For the text-containing cell, return its midpoint in (x, y) coordinate format. 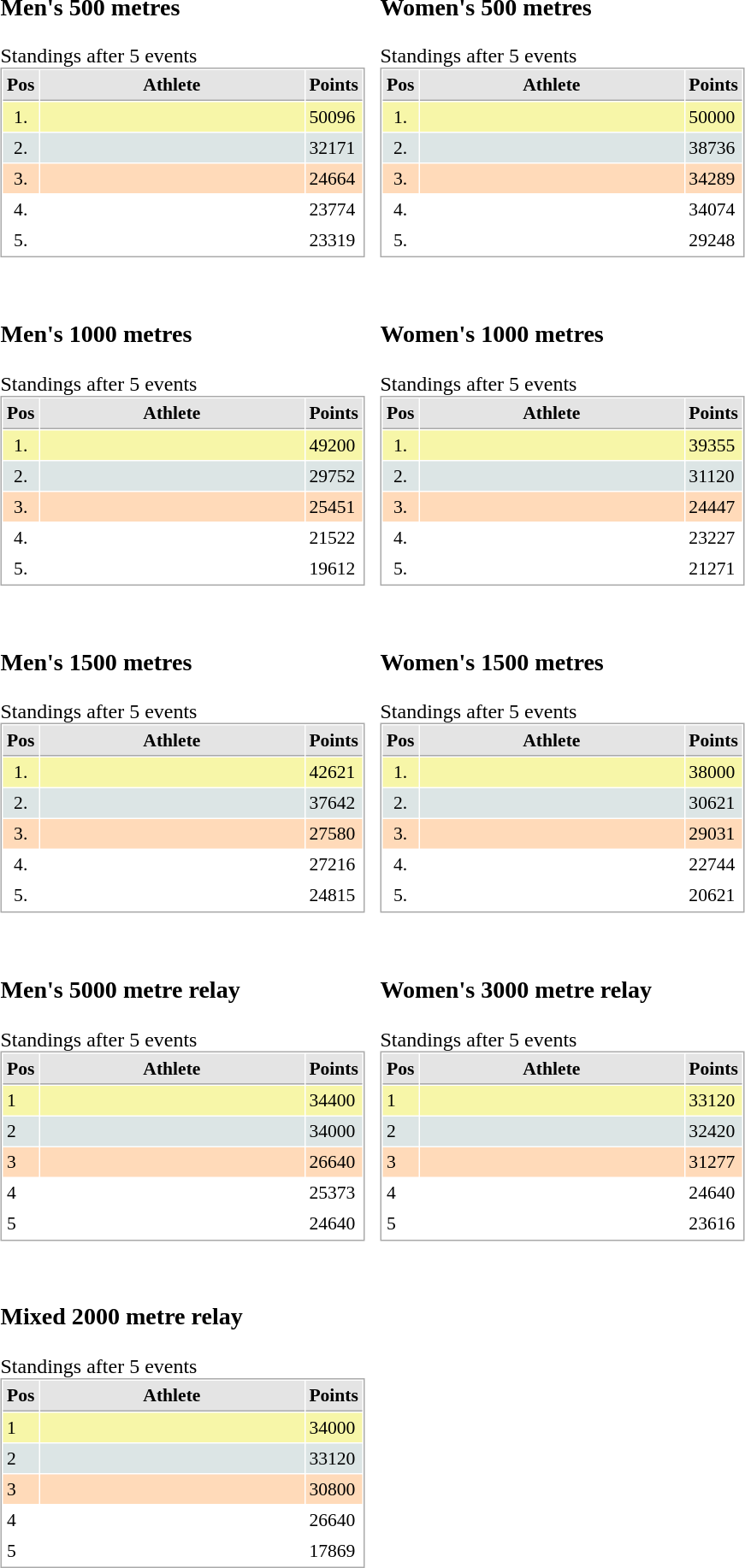
27216 (334, 864)
50000 (713, 117)
25373 (334, 1193)
24815 (334, 895)
23319 (334, 240)
21522 (334, 537)
38736 (713, 148)
17869 (334, 1551)
30800 (334, 1489)
20621 (713, 895)
30621 (713, 803)
34289 (713, 179)
29031 (713, 834)
42621 (334, 772)
39355 (713, 445)
29752 (334, 475)
34074 (713, 209)
23774 (334, 209)
27580 (334, 834)
49200 (334, 445)
31120 (713, 475)
25451 (334, 506)
38000 (713, 772)
37642 (334, 803)
31277 (713, 1162)
29248 (713, 240)
50096 (334, 117)
23616 (713, 1223)
21271 (713, 568)
22744 (713, 864)
24664 (334, 179)
32420 (713, 1131)
24447 (713, 506)
23227 (713, 537)
34400 (334, 1100)
32171 (334, 148)
19612 (334, 568)
